Detect which cell encompasses the target text, then output its (X, Y) center coordinate. 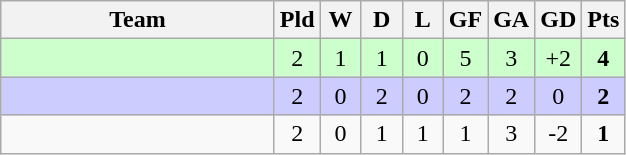
L (422, 20)
GA (512, 20)
Pld (297, 20)
GF (465, 20)
GD (558, 20)
+2 (558, 58)
Team (138, 20)
4 (604, 58)
-2 (558, 134)
5 (465, 58)
Pts (604, 20)
D (382, 20)
W (340, 20)
